Scan for the cell matching the given text and deliver its (X, Y) coordinate at center. 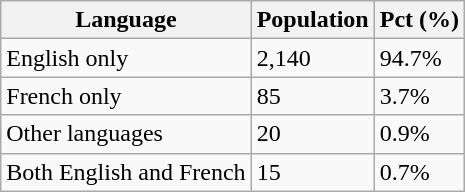
French only (126, 96)
Language (126, 20)
85 (312, 96)
3.7% (419, 96)
2,140 (312, 58)
0.9% (419, 134)
20 (312, 134)
94.7% (419, 58)
15 (312, 172)
Other languages (126, 134)
0.7% (419, 172)
English only (126, 58)
Pct (%) (419, 20)
Both English and French (126, 172)
Population (312, 20)
